For the text-containing cell, return its midpoint in (x, y) coordinate format. 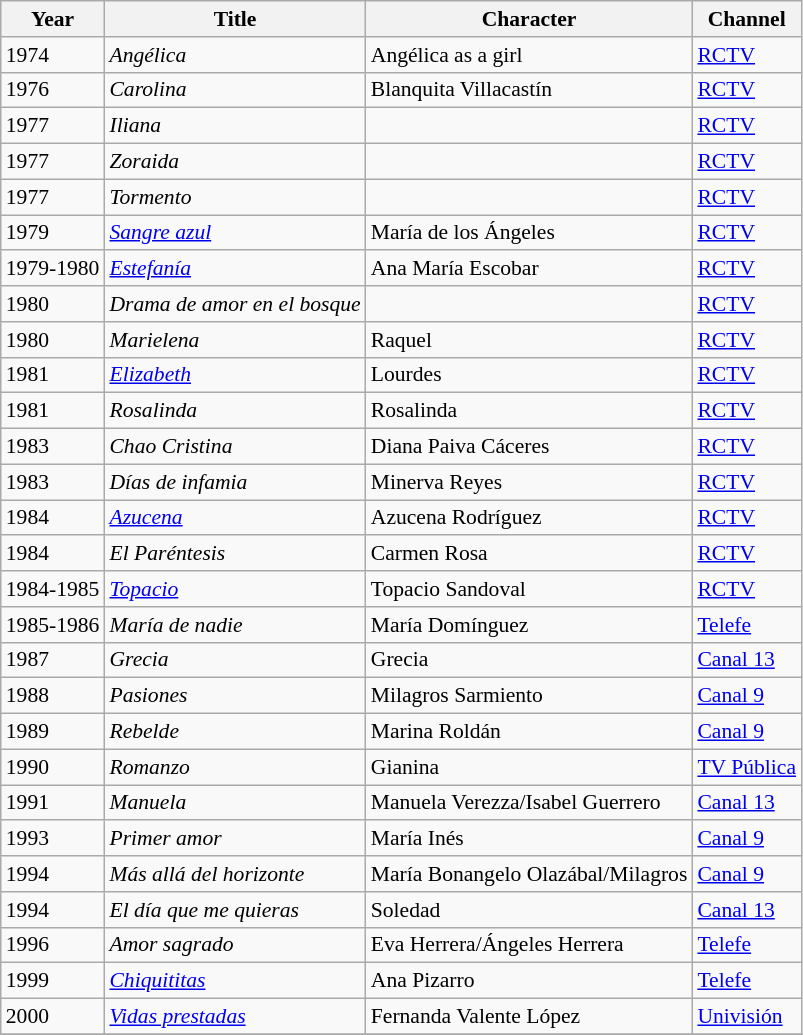
Chiquititas (234, 981)
Marielena (234, 340)
Elizabeth (234, 375)
María Inés (530, 839)
Días de infamia (234, 482)
Carolina (234, 90)
Carmen Rosa (530, 554)
Fernanda Valente López (530, 1017)
Topacio (234, 589)
1976 (53, 90)
1999 (53, 981)
1991 (53, 803)
María de nadie (234, 625)
1979 (53, 233)
Estefanía (234, 269)
Manuela (234, 803)
Azucena Rodríguez (530, 518)
Amor sagrado (234, 945)
Sangre azul (234, 233)
Manuela Verezza/Isabel Guerrero (530, 803)
María de los Ángeles (530, 233)
Diana Paiva Cáceres (530, 447)
Azucena (234, 518)
Eva Herrera/Ángeles Herrera (530, 945)
Soledad (530, 910)
1989 (53, 732)
Year (53, 19)
1985-1986 (53, 625)
1988 (53, 696)
Chao Cristina (234, 447)
Lourdes (530, 375)
Romanzo (234, 767)
María Domínguez (530, 625)
2000 (53, 1017)
Iliana (234, 126)
Angélica as a girl (530, 55)
Ana Pizarro (530, 981)
Más allá del horizonte (234, 874)
Vidas prestadas (234, 1017)
Univisión (746, 1017)
Marina Roldán (530, 732)
Topacio Sandoval (530, 589)
Drama de amor en el bosque (234, 304)
Rebelde (234, 732)
El Paréntesis (234, 554)
1996 (53, 945)
Angélica (234, 55)
Pasiones (234, 696)
Character (530, 19)
1987 (53, 660)
El día que me quieras (234, 910)
Primer amor (234, 839)
María Bonangelo Olazábal/Milagros (530, 874)
Blanquita Villacastín (530, 90)
1993 (53, 839)
Ana María Escobar (530, 269)
Tormento (234, 197)
1990 (53, 767)
Minerva Reyes (530, 482)
Raquel (530, 340)
1984-1985 (53, 589)
TV Pública (746, 767)
Channel (746, 19)
Gianina (530, 767)
1979-1980 (53, 269)
Title (234, 19)
Milagros Sarmiento (530, 696)
Zoraida (234, 162)
1974 (53, 55)
